Locate the cell with the specified text and output its [x, y] center coordinate. 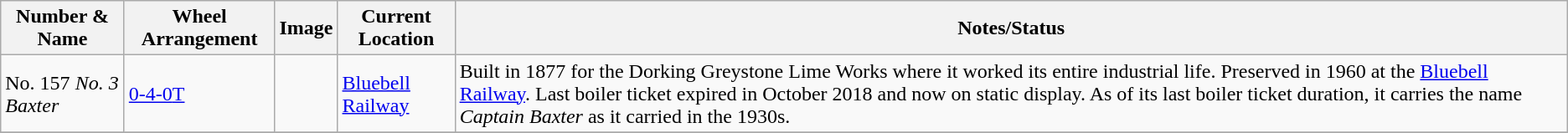
0-4-0T [199, 94]
Bluebell Railway [396, 94]
Current Location [396, 28]
Notes/Status [1011, 28]
No. 157 No. 3 Baxter [63, 94]
Wheel Arrangement [199, 28]
Number & Name [63, 28]
Image [307, 28]
